Capture the cell that displays the provided text and extract its [x, y] central coordinate. 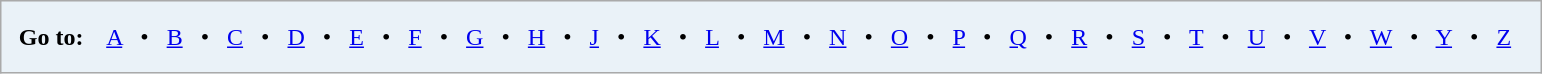
Go to: A • B • C • D • E • F • G • H • J • K • L • M • N • O • P • Q • R • S • T • U • V • W • Y • Z [770, 37]
